Output the [x, y] coordinate of the center of the cell containing the given text.  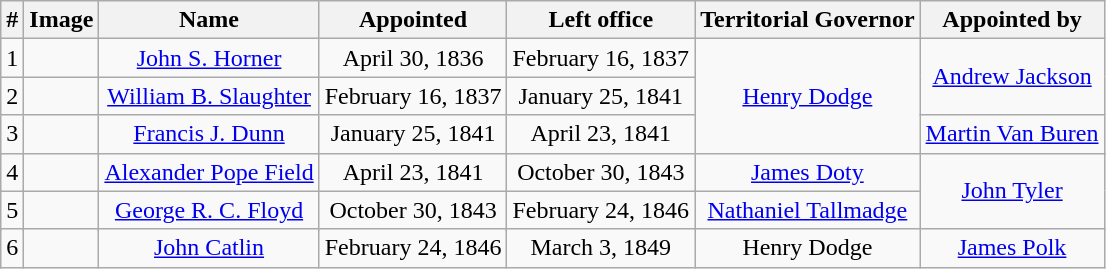
4 [12, 172]
Andrew Jackson [1012, 77]
Alexander Pope Field [209, 172]
3 [12, 134]
6 [12, 248]
Francis J. Dunn [209, 134]
William B. Slaughter [209, 96]
John Catlin [209, 248]
Nathaniel Tallmadge [808, 210]
James Polk [1012, 248]
Left office [601, 20]
1 [12, 58]
Territorial Governor [808, 20]
Appointed by [1012, 20]
George R. C. Floyd [209, 210]
James Doty [808, 172]
March 3, 1849 [601, 248]
Appointed [413, 20]
# [12, 20]
John S. Horner [209, 58]
Martin Van Buren [1012, 134]
April 30, 1836 [413, 58]
5 [12, 210]
2 [12, 96]
Name [209, 20]
John Tyler [1012, 191]
Image [62, 20]
